Extract the [X, Y] coordinate from the center of the cell holding the provided text.  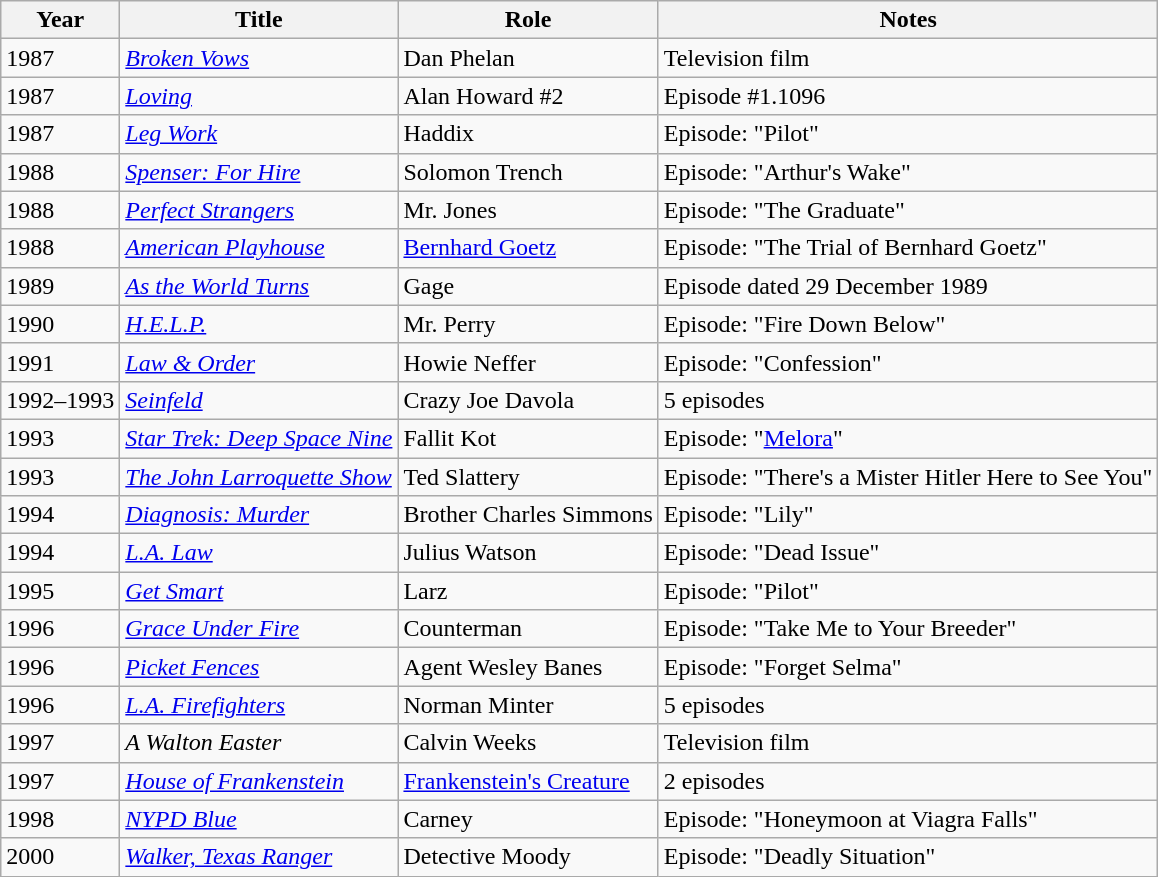
Frankenstein's Creature [528, 781]
Episode dated 29 December 1989 [908, 286]
Year [60, 20]
A Walton Easter [259, 743]
1989 [60, 286]
1991 [60, 362]
Carney [528, 819]
2000 [60, 857]
Law & Order [259, 362]
Title [259, 20]
NYPD Blue [259, 819]
Julius Watson [528, 553]
1992–1993 [60, 400]
Diagnosis: Murder [259, 515]
Fallit Kot [528, 438]
Perfect Strangers [259, 210]
Episode: "The Trial of Bernhard Goetz" [908, 248]
Episode: "Deadly Situation" [908, 857]
Mr. Perry [528, 324]
As the World Turns [259, 286]
Notes [908, 20]
Calvin Weeks [528, 743]
Howie Neffer [528, 362]
Episode: "There's a Mister Hitler Here to See You" [908, 477]
Star Trek: Deep Space Nine [259, 438]
Haddix [528, 134]
Episode: "Fire Down Below" [908, 324]
Spenser: For Hire [259, 172]
Picket Fences [259, 667]
H.E.L.P. [259, 324]
L.A. Law [259, 553]
Broken Vows [259, 58]
American Playhouse [259, 248]
Brother Charles Simmons [528, 515]
Solomon Trench [528, 172]
Ted Slattery [528, 477]
House of Frankenstein [259, 781]
Gage [528, 286]
Loving [259, 96]
Episode #1.1096 [908, 96]
Episode: "Lily" [908, 515]
1998 [60, 819]
Episode: "Melora" [908, 438]
Episode: "Confession" [908, 362]
Norman Minter [528, 705]
Walker, Texas Ranger [259, 857]
Episode: "Take Me to Your Breeder" [908, 629]
Grace Under Fire [259, 629]
1995 [60, 591]
Dan Phelan [528, 58]
Mr. Jones [528, 210]
Episode: "Arthur's Wake" [908, 172]
Agent Wesley Banes [528, 667]
Get Smart [259, 591]
Episode: "The Graduate" [908, 210]
Episode: "Forget Selma" [908, 667]
Role [528, 20]
Bernhard Goetz [528, 248]
Leg Work [259, 134]
Episode: "Honeymoon at Viagra Falls" [908, 819]
2 episodes [908, 781]
Counterman [528, 629]
Alan Howard #2 [528, 96]
Seinfeld [259, 400]
Detective Moody [528, 857]
Crazy Joe Davola [528, 400]
L.A. Firefighters [259, 705]
The John Larroquette Show [259, 477]
Episode: "Dead Issue" [908, 553]
Larz [528, 591]
1990 [60, 324]
